Scan for the cell matching the given text and deliver its (x, y) coordinate at center. 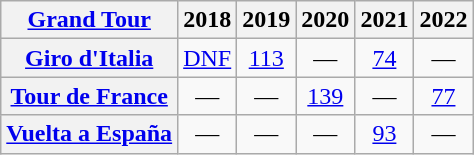
Vuelta a España (90, 134)
2020 (326, 20)
113 (266, 58)
93 (384, 134)
Giro d'Italia (90, 58)
Grand Tour (90, 20)
139 (326, 96)
2019 (266, 20)
77 (444, 96)
DNF (208, 58)
74 (384, 58)
2018 (208, 20)
2022 (444, 20)
Tour de France (90, 96)
2021 (384, 20)
